Find where the given text appears and provide that cell's center as (X, Y) coordinate. 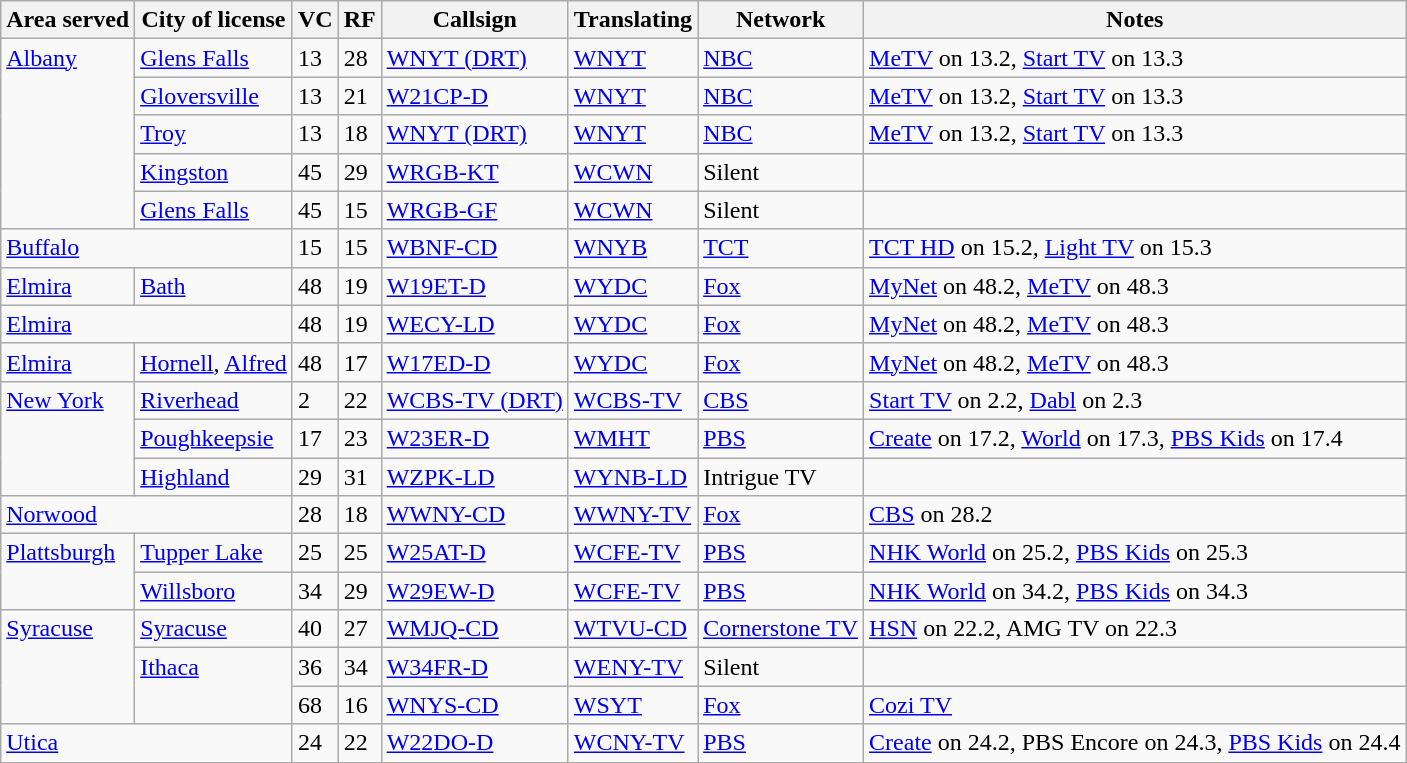
Tupper Lake (214, 553)
City of license (214, 20)
WYNB-LD (632, 477)
Albany (68, 134)
NHK World on 25.2, PBS Kids on 25.3 (1135, 553)
VC (315, 20)
Ithaca (214, 686)
Create on 17.2, World on 17.3, PBS Kids on 17.4 (1135, 438)
HSN on 22.2, AMG TV on 22.3 (1135, 629)
27 (360, 629)
23 (360, 438)
2 (315, 400)
WRGB-GF (474, 210)
WWNY-CD (474, 515)
Buffalo (147, 248)
Intrigue TV (781, 477)
36 (315, 667)
Cornerstone TV (781, 629)
RF (360, 20)
16 (360, 705)
W23ER-D (474, 438)
Poughkeepsie (214, 438)
Highland (214, 477)
W29EW-D (474, 591)
WRGB-KT (474, 172)
Hornell, Alfred (214, 362)
Network (781, 20)
WZPK-LD (474, 477)
31 (360, 477)
Area served (68, 20)
Callsign (474, 20)
Riverhead (214, 400)
WECY-LD (474, 324)
WTVU-CD (632, 629)
W25AT-D (474, 553)
WMHT (632, 438)
W17ED-D (474, 362)
24 (315, 743)
TCT HD on 15.2, Light TV on 15.3 (1135, 248)
68 (315, 705)
Start TV on 2.2, Dabl on 2.3 (1135, 400)
Translating (632, 20)
WMJQ-CD (474, 629)
Troy (214, 134)
WWNY-TV (632, 515)
New York (68, 438)
W34FR-D (474, 667)
Notes (1135, 20)
Bath (214, 286)
21 (360, 96)
Plattsburgh (68, 572)
Willsboro (214, 591)
Kingston (214, 172)
TCT (781, 248)
Utica (147, 743)
WCBS-TV (DRT) (474, 400)
Norwood (147, 515)
40 (315, 629)
WSYT (632, 705)
CBS (781, 400)
NHK World on 34.2, PBS Kids on 34.3 (1135, 591)
WNYS-CD (474, 705)
Gloversville (214, 96)
W22DO-D (474, 743)
Cozi TV (1135, 705)
WCNY-TV (632, 743)
CBS on 28.2 (1135, 515)
W21CP-D (474, 96)
Create on 24.2, PBS Encore on 24.3, PBS Kids on 24.4 (1135, 743)
W19ET-D (474, 286)
WCBS-TV (632, 400)
WENY-TV (632, 667)
WNYB (632, 248)
WBNF-CD (474, 248)
